Return (X, Y) of the center of cell containing provided text 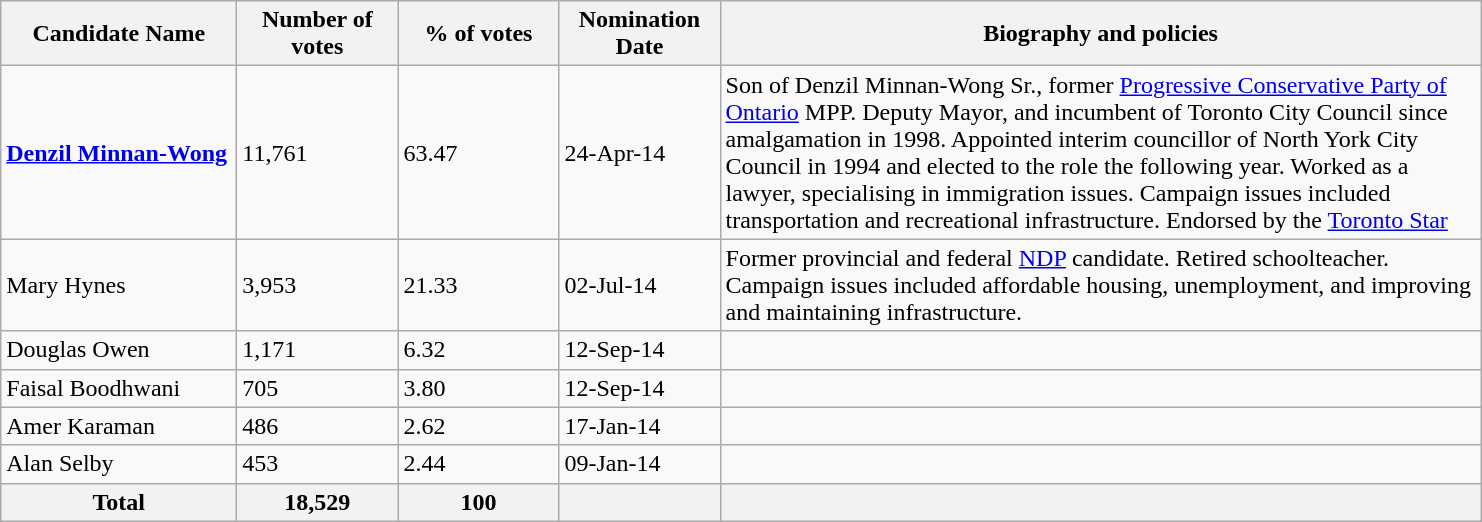
Denzil Minnan-Wong (119, 152)
453 (318, 464)
486 (318, 426)
18,529 (318, 502)
2.44 (478, 464)
6.32 (478, 350)
Alan Selby (119, 464)
09-Jan-14 (640, 464)
02-Jul-14 (640, 285)
Faisal Boodhwani (119, 388)
11,761 (318, 152)
Nomination Date (640, 34)
21.33 (478, 285)
Amer Karaman (119, 426)
17-Jan-14 (640, 426)
63.47 (478, 152)
24-Apr-14 (640, 152)
2.62 (478, 426)
% of votes (478, 34)
3.80 (478, 388)
705 (318, 388)
3,953 (318, 285)
Number of votes (318, 34)
1,171 (318, 350)
Candidate Name (119, 34)
Biography and policies (1100, 34)
Mary Hynes (119, 285)
Douglas Owen (119, 350)
100 (478, 502)
Total (119, 502)
